Determine the [X, Y] coordinate at the center of the cell enclosing the given text.  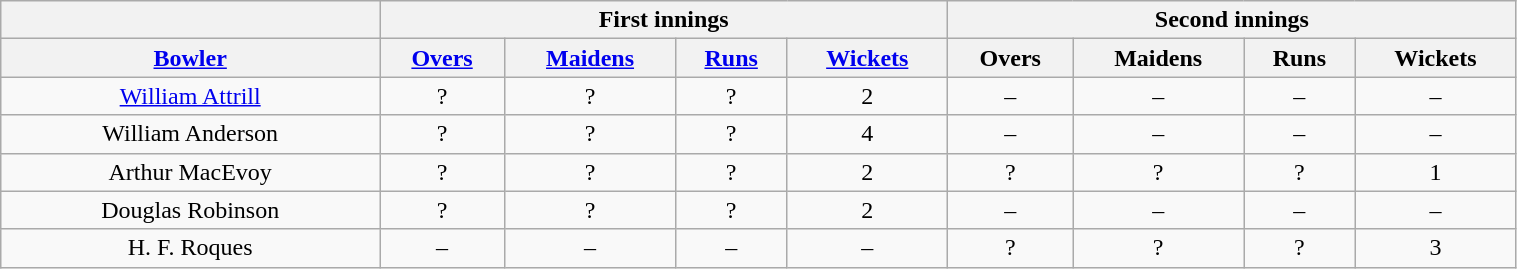
3 [1436, 248]
Douglas Robinson [190, 210]
Second innings [1232, 20]
4 [868, 134]
H. F. Roques [190, 248]
William Attrill [190, 96]
Bowler [190, 58]
1 [1436, 172]
Arthur MacEvoy [190, 172]
William Anderson [190, 134]
First innings [664, 20]
